Search for the cell housing the specified text and yield its (x, y) center coordinate. 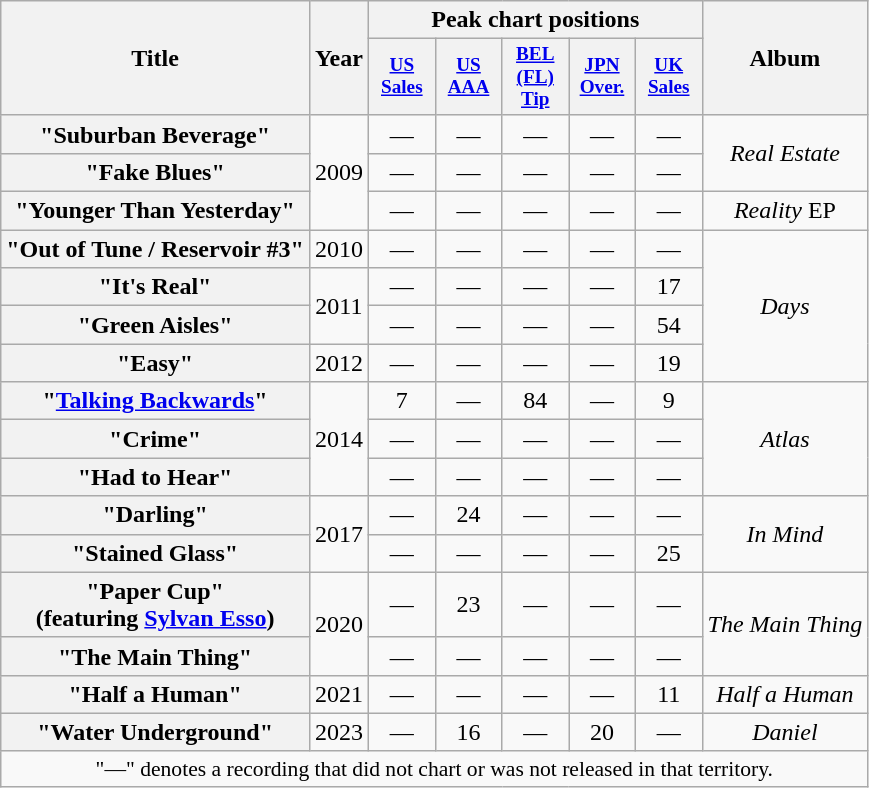
Album (785, 58)
"The Main Thing" (156, 656)
9 (668, 401)
In Mind (785, 534)
"Half a Human" (156, 694)
2012 (338, 363)
2014 (338, 439)
Title (156, 58)
USAAA (468, 78)
24 (468, 515)
54 (668, 325)
JPNOver. (602, 78)
19 (668, 363)
2021 (338, 694)
84 (536, 401)
Reality EP (785, 211)
USSales (402, 78)
7 (402, 401)
2011 (338, 306)
"Darling" (156, 515)
"Paper Cup"(featuring Sylvan Esso) (156, 604)
"Younger Than Yesterday" (156, 211)
"Easy" (156, 363)
2009 (338, 172)
16 (468, 732)
The Main Thing (785, 624)
Year (338, 58)
"Suburban Beverage" (156, 134)
"Green Aisles" (156, 325)
2010 (338, 249)
"Crime" (156, 439)
Half a Human (785, 694)
Daniel (785, 732)
"Fake Blues" (156, 173)
"Stained Glass" (156, 553)
Days (785, 306)
"—" denotes a recording that did not chart or was not released in that territory. (434, 769)
"Talking Backwards" (156, 401)
Peak chart positions (535, 20)
2017 (338, 534)
UKSales (668, 78)
Real Estate (785, 153)
17 (668, 287)
"Had to Hear" (156, 477)
23 (468, 604)
25 (668, 553)
2023 (338, 732)
Atlas (785, 439)
"Water Underground" (156, 732)
"Out of Tune / Reservoir #3" (156, 249)
BEL(FL)Tip (536, 78)
11 (668, 694)
2020 (338, 624)
20 (602, 732)
"It's Real" (156, 287)
